Find where the given text appears and provide that cell's center as [X, Y] coordinate. 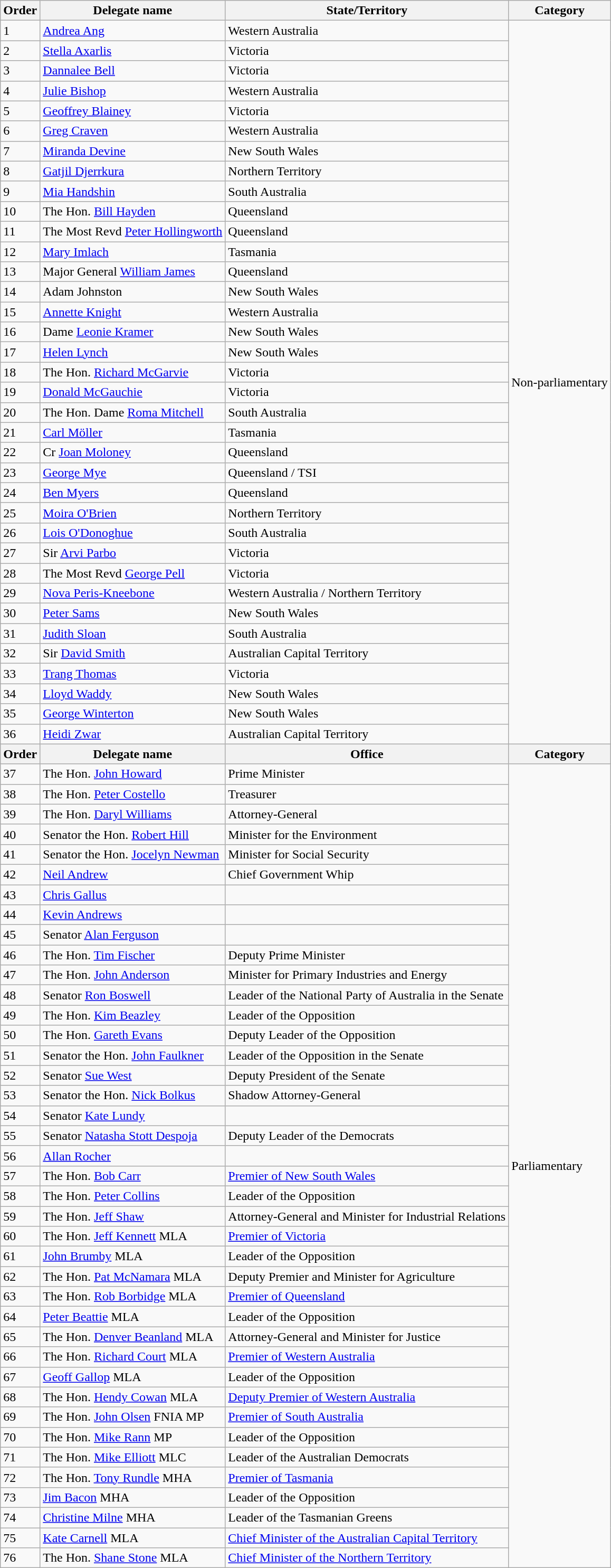
19 [20, 392]
Attorney-General and Minister for Justice [367, 1337]
Peter Beattie MLA [133, 1317]
4 [20, 91]
Carl Möller [133, 432]
76 [20, 1558]
Geoffrey Blainey [133, 111]
Neil Andrew [133, 874]
Treasurer [367, 794]
17 [20, 352]
The Hon. Richard McGarvie [133, 372]
Senator Kate Lundy [133, 1116]
42 [20, 874]
The Hon. Mike Elliott MLC [133, 1457]
Kevin Andrews [133, 915]
Mia Handshin [133, 191]
Senator Natasha Stott Despoja [133, 1136]
29 [20, 593]
Lloyd Waddy [133, 694]
61 [20, 1257]
Trang Thomas [133, 674]
69 [20, 1417]
Dannalee Bell [133, 71]
55 [20, 1136]
47 [20, 975]
31 [20, 634]
Cr Joan Moloney [133, 452]
Senator Sue West [133, 1075]
The Hon. Bob Carr [133, 1176]
The Hon. Pat McNamara MLA [133, 1277]
Leader of the National Party of Australia in the Senate [367, 995]
Office [367, 754]
62 [20, 1277]
32 [20, 654]
Leader of the Opposition in the Senate [367, 1055]
The Hon. John Olsen FNIA MP [133, 1417]
The Hon. Jeff Shaw [133, 1216]
39 [20, 814]
12 [20, 252]
Heidi Zwar [133, 734]
64 [20, 1317]
John Brumby MLA [133, 1257]
Leader of the Tasmanian Greens [367, 1517]
George Winterton [133, 714]
22 [20, 452]
The Hon. Rob Borbidge MLA [133, 1297]
Queensland / TSI [367, 473]
Chief Minister of the Northern Territory [367, 1558]
George Mye [133, 473]
Allan Rocher [133, 1156]
Premier of Queensland [367, 1297]
Premier of South Australia [367, 1417]
75 [20, 1538]
Judith Sloan [133, 634]
27 [20, 553]
Senator the Hon. Robert Hill [133, 834]
Deputy Leader of the Opposition [367, 1035]
68 [20, 1397]
The Hon. Peter Collins [133, 1196]
30 [20, 613]
33 [20, 674]
44 [20, 915]
Prime Minister [367, 774]
Ben Myers [133, 493]
11 [20, 231]
41 [20, 854]
Greg Craven [133, 131]
Gatjil Djerrkura [133, 171]
Dame Leonie Kramer [133, 332]
45 [20, 935]
50 [20, 1035]
Leader of the Australian Democrats [367, 1457]
Peter Sams [133, 613]
40 [20, 834]
Mary Imlach [133, 252]
Deputy Prime Minister [367, 955]
66 [20, 1357]
Parliamentary [560, 1166]
67 [20, 1377]
Christine Milne MHA [133, 1517]
43 [20, 895]
49 [20, 1015]
Julie Bishop [133, 91]
The Hon. Daryl Williams [133, 814]
Adam Johnston [133, 292]
Moira O'Brien [133, 513]
60 [20, 1236]
The Hon. Mike Rann MP [133, 1437]
The Hon. Richard Court MLA [133, 1357]
The Hon. John Anderson [133, 975]
Kate Carnell MLA [133, 1538]
Minister for Primary Industries and Energy [367, 975]
1 [20, 31]
Helen Lynch [133, 352]
Premier of New South Wales [367, 1176]
51 [20, 1055]
Sir Arvi Parbo [133, 553]
Jim Bacon MHA [133, 1497]
53 [20, 1095]
Senator the Hon. John Faulkner [133, 1055]
24 [20, 493]
Deputy Premier of Western Australia [367, 1397]
Miranda Devine [133, 151]
The Hon. Shane Stone MLA [133, 1558]
28 [20, 573]
Sir David Smith [133, 654]
Attorney-General and Minister for Industrial Relations [367, 1216]
The Most Revd George Pell [133, 573]
56 [20, 1156]
26 [20, 533]
Deputy Premier and Minister for Agriculture [367, 1277]
Senator Ron Boswell [133, 995]
6 [20, 131]
37 [20, 774]
34 [20, 694]
The Hon. Jeff Kennett MLA [133, 1236]
Attorney-General [367, 814]
Chris Gallus [133, 895]
5 [20, 111]
59 [20, 1216]
Nova Peris-Kneebone [133, 593]
14 [20, 292]
The Most Revd Peter Hollingworth [133, 231]
38 [20, 794]
Andrea Ang [133, 31]
57 [20, 1176]
73 [20, 1497]
The Hon. Kim Beazley [133, 1015]
Premier of Western Australia [367, 1357]
The Hon. Dame Roma Mitchell [133, 412]
23 [20, 473]
Senator the Hon. Nick Bolkus [133, 1095]
9 [20, 191]
16 [20, 332]
72 [20, 1477]
2 [20, 51]
Lois O'Donoghue [133, 533]
The Hon. Bill Hayden [133, 211]
58 [20, 1196]
3 [20, 71]
54 [20, 1116]
70 [20, 1437]
Senator the Hon. Jocelyn Newman [133, 854]
Premier of Tasmania [367, 1477]
74 [20, 1517]
The Hon. Tim Fischer [133, 955]
Geoff Gallop MLA [133, 1377]
Annette Knight [133, 312]
35 [20, 714]
The Hon. Hendy Cowan MLA [133, 1397]
52 [20, 1075]
36 [20, 734]
71 [20, 1457]
Chief Government Whip [367, 874]
Shadow Attorney-General [367, 1095]
7 [20, 151]
Non-parliamentary [560, 382]
Deputy President of the Senate [367, 1075]
21 [20, 432]
State/Territory [367, 11]
8 [20, 171]
10 [20, 211]
25 [20, 513]
65 [20, 1337]
15 [20, 312]
Deputy Leader of the Democrats [367, 1136]
The Hon. John Howard [133, 774]
48 [20, 995]
46 [20, 955]
Donald McGauchie [133, 392]
63 [20, 1297]
Major General William James [133, 272]
The Hon. Tony Rundle MHA [133, 1477]
Minister for the Environment [367, 834]
20 [20, 412]
The Hon. Gareth Evans [133, 1035]
Minister for Social Security [367, 854]
Premier of Victoria [367, 1236]
The Hon. Peter Costello [133, 794]
18 [20, 372]
13 [20, 272]
Western Australia / Northern Territory [367, 593]
The Hon. Denver Beanland MLA [133, 1337]
Senator Alan Ferguson [133, 935]
Chief Minister of the Australian Capital Territory [367, 1538]
Stella Axarlis [133, 51]
